Search for the cell housing the specified text and yield its [x, y] center coordinate. 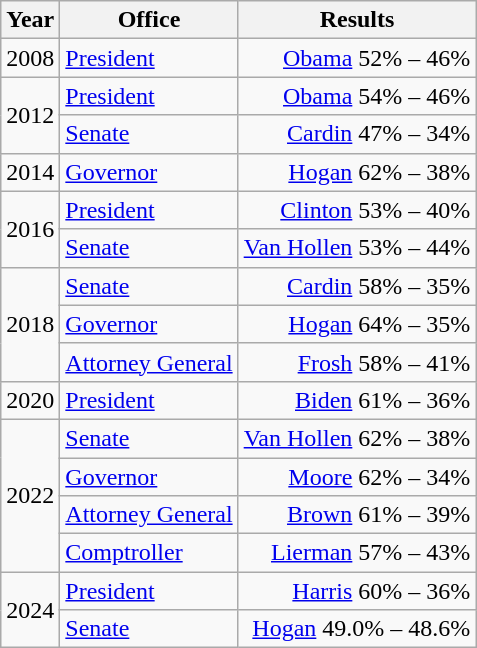
Obama 52% – 46% [357, 58]
2022 [30, 495]
Moore 62% – 34% [357, 477]
Biden 61% – 36% [357, 400]
Hogan 64% – 35% [357, 324]
2024 [30, 610]
Obama 54% – 46% [357, 96]
Office [149, 20]
Cardin 58% – 35% [357, 286]
Hogan 62% – 38% [357, 172]
Comptroller [149, 553]
Hogan 49.0% – 48.6% [357, 629]
Frosh 58% – 41% [357, 362]
2016 [30, 229]
Results [357, 20]
2020 [30, 400]
Year [30, 20]
2012 [30, 115]
Brown 61% – 39% [357, 515]
Van Hollen 53% – 44% [357, 248]
2008 [30, 58]
Clinton 53% – 40% [357, 210]
Harris 60% – 36% [357, 591]
2018 [30, 324]
2014 [30, 172]
Lierman 57% – 43% [357, 553]
Cardin 47% – 34% [357, 134]
Van Hollen 62% – 38% [357, 438]
